From the cell containing the given text, extract its center point as [x, y] coordinate. 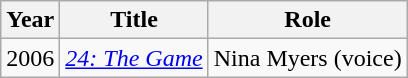
Nina Myers (voice) [308, 58]
Role [308, 20]
2006 [30, 58]
24: The Game [134, 58]
Year [30, 20]
Title [134, 20]
